Locate the cell with the specified text and output its (x, y) center coordinate. 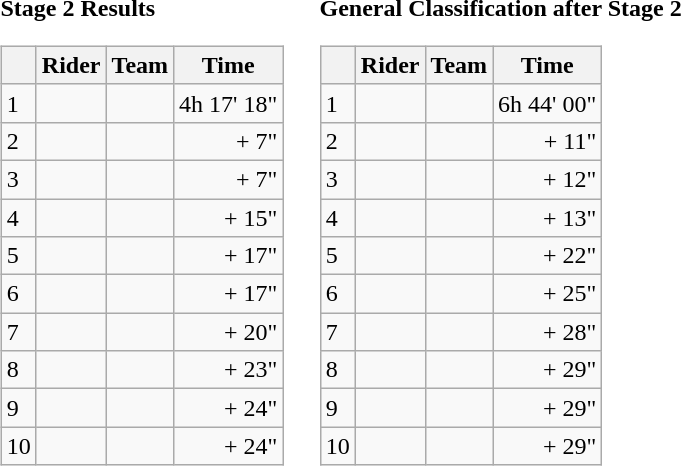
+ 20" (228, 332)
+ 12" (548, 179)
+ 25" (548, 294)
+ 11" (548, 141)
+ 13" (548, 217)
6h 44' 00" (548, 103)
+ 23" (228, 370)
+ 22" (548, 256)
+ 28" (548, 332)
+ 15" (228, 217)
4h 17' 18" (228, 103)
